Provide the (x, y) coordinate of the cell's center where the given text is located.  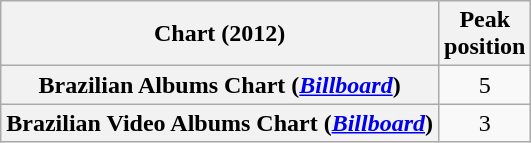
Brazilian Video Albums Chart (Billboard) (220, 123)
Chart (2012) (220, 34)
5 (485, 85)
Brazilian Albums Chart (Billboard) (220, 85)
Peakposition (485, 34)
3 (485, 123)
